Capture the cell that displays the provided text and extract its [X, Y] central coordinate. 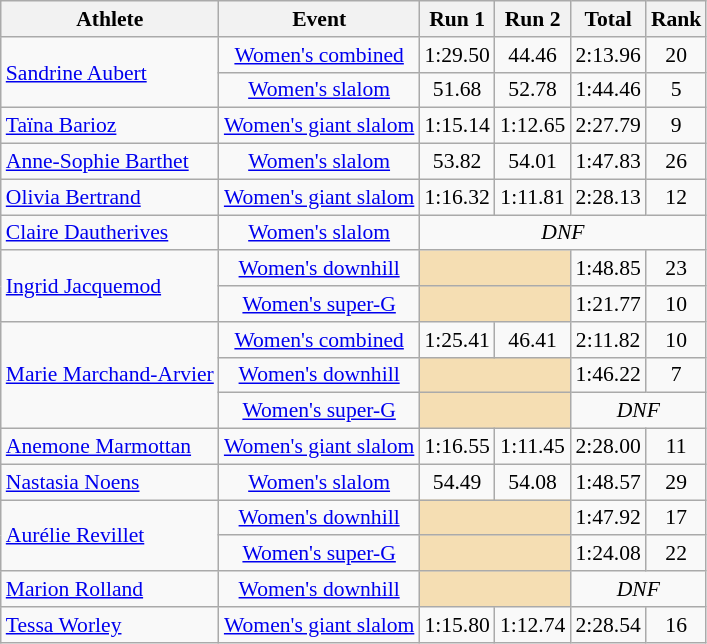
1:21.77 [608, 304]
9 [676, 126]
Anemone Marmottan [110, 447]
Aurélie Revillet [110, 536]
54.49 [456, 482]
1:44.46 [608, 90]
2:28.54 [608, 625]
1:16.55 [456, 447]
26 [676, 162]
5 [676, 90]
Anne-Sophie Barthet [110, 162]
51.68 [456, 90]
Ingrid Jacquemod [110, 286]
Run 1 [456, 19]
Total [608, 19]
22 [676, 554]
12 [676, 197]
1:48.85 [608, 269]
Olivia Bertrand [110, 197]
20 [676, 55]
Athlete [110, 19]
2:11.82 [608, 340]
2:27.79 [608, 126]
1:16.32 [456, 197]
7 [676, 375]
29 [676, 482]
Marie Marchand-Arvier [110, 376]
1:15.14 [456, 126]
23 [676, 269]
Sandrine Aubert [110, 72]
16 [676, 625]
1:46.22 [608, 375]
46.41 [532, 340]
53.82 [456, 162]
Claire Dautherives [110, 233]
Marion Rolland [110, 589]
1:15.80 [456, 625]
52.78 [532, 90]
1:12.74 [532, 625]
Taïna Barioz [110, 126]
Nastasia Noens [110, 482]
1:47.83 [608, 162]
1:48.57 [608, 482]
54.08 [532, 482]
1:25.41 [456, 340]
Tessa Worley [110, 625]
54.01 [532, 162]
1:11.45 [532, 447]
1:11.81 [532, 197]
1:47.92 [608, 518]
1:24.08 [608, 554]
2:28.13 [608, 197]
Rank [676, 19]
1:12.65 [532, 126]
Event [320, 19]
11 [676, 447]
17 [676, 518]
1:29.50 [456, 55]
2:28.00 [608, 447]
Run 2 [532, 19]
44.46 [532, 55]
2:13.96 [608, 55]
